Search for the cell housing the specified text and yield its (X, Y) center coordinate. 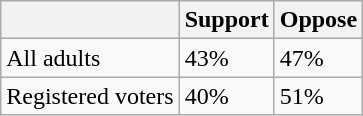
47% (318, 58)
43% (226, 58)
All adults (90, 58)
40% (226, 96)
Registered voters (90, 96)
Support (226, 20)
Oppose (318, 20)
51% (318, 96)
